Output the (x, y) coordinate of the center of the cell containing the given text.  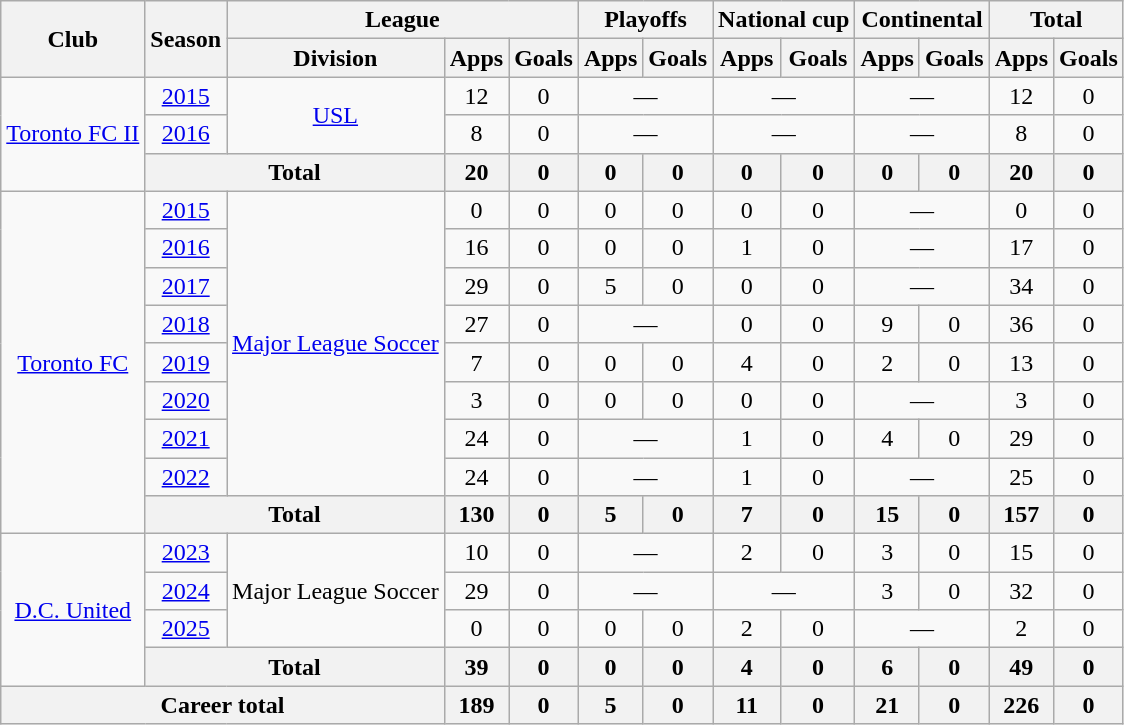
25 (1021, 477)
D.C. United (73, 610)
2022 (186, 477)
2025 (186, 629)
USL (336, 115)
17 (1021, 248)
Club (73, 39)
National cup (784, 20)
39 (476, 667)
2018 (186, 324)
Toronto FC (73, 362)
9 (887, 324)
10 (476, 553)
League (403, 20)
6 (887, 667)
Toronto FC II (73, 134)
34 (1021, 286)
2024 (186, 591)
157 (1021, 515)
Season (186, 39)
16 (476, 248)
2019 (186, 362)
49 (1021, 667)
226 (1021, 705)
189 (476, 705)
Playoffs (645, 20)
2021 (186, 438)
27 (476, 324)
13 (1021, 362)
Division (336, 58)
2017 (186, 286)
21 (887, 705)
Career total (222, 705)
32 (1021, 591)
11 (747, 705)
36 (1021, 324)
Continental (922, 20)
2020 (186, 400)
130 (476, 515)
2023 (186, 553)
